Return the (X, Y) coordinate for the center point of the cell that contains the specified text.  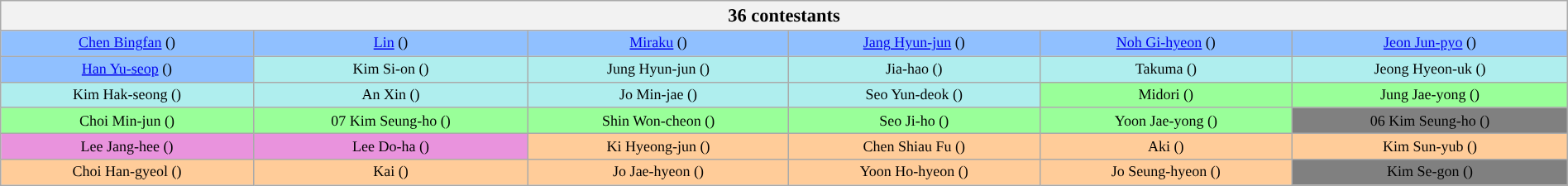
Jeong Hyeon-uk () (1431, 69)
Jo Min-jae () (658, 94)
Seo Ji-ho () (914, 121)
Yoon Ho-hyeon () (914, 172)
Kai () (390, 172)
06 Kim Seung-ho () (1431, 121)
Midori () (1166, 94)
Chen Shiau Fu () (914, 145)
Kim Si-on () (390, 69)
Han Yu-seop () (127, 69)
Lin () (390, 43)
Jia-hao () (914, 69)
An Xin () (390, 94)
Chen Bingfan () (127, 43)
07 Kim Seung-ho () (390, 121)
Jang Hyun-jun () (914, 43)
Jung Jae-yong () (1431, 94)
Choi Min-jun () (127, 121)
Kim Hak-seong () (127, 94)
Jo Seung-hyeon () (1166, 172)
Kim Se-gon () (1431, 172)
Noh Gi-hyeon () (1166, 43)
Choi Han-gyeol () (127, 172)
Lee Do-ha () (390, 145)
Yoon Jae-yong () (1166, 121)
Kim Sun-yub () (1431, 145)
Ki Hyeong-jun () (658, 145)
Shin Won-cheon () (658, 121)
Miraku () (658, 43)
36 contestants (784, 16)
Jung Hyun-jun () (658, 69)
Jo Jae-hyeon () (658, 172)
Aki () (1166, 145)
Lee Jang-hee () (127, 145)
Jeon Jun-pyo () (1431, 43)
Takuma () (1166, 69)
Seo Yun-deok () (914, 94)
